Pinpoint the cell where the given text exists, returning its (x, y) midpoint coordinate. 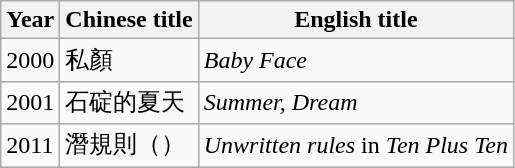
私顏 (129, 60)
Summer, Dream (356, 102)
Unwritten rules in Ten Plus Ten (356, 146)
Chinese title (129, 20)
Year (30, 20)
2001 (30, 102)
English title (356, 20)
2011 (30, 146)
Baby Face (356, 60)
潛規則（） (129, 146)
2000 (30, 60)
石碇的夏天 (129, 102)
